Scan for the cell matching the given text and deliver its (x, y) coordinate at center. 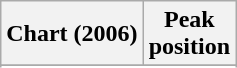
Chart (2006) (72, 34)
Peakposition (189, 34)
